Determine the (X, Y) coordinate at the center of the cell enclosing the given text.  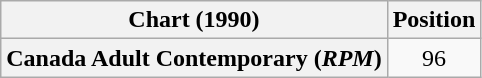
Position (434, 20)
96 (434, 58)
Chart (1990) (194, 20)
Canada Adult Contemporary (RPM) (194, 58)
